Pinpoint the cell where the given text exists, returning its (x, y) midpoint coordinate. 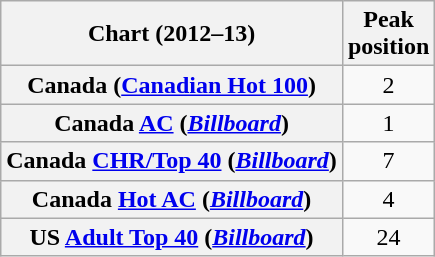
Canada CHR/Top 40 (Billboard) (172, 161)
4 (388, 199)
24 (388, 237)
2 (388, 85)
7 (388, 161)
Canada AC (Billboard) (172, 123)
Chart (2012–13) (172, 34)
Peak position (388, 34)
Canada Hot AC (Billboard) (172, 199)
1 (388, 123)
Canada (Canadian Hot 100) (172, 85)
US Adult Top 40 (Billboard) (172, 237)
